Search for the cell housing the specified text and yield its [X, Y] center coordinate. 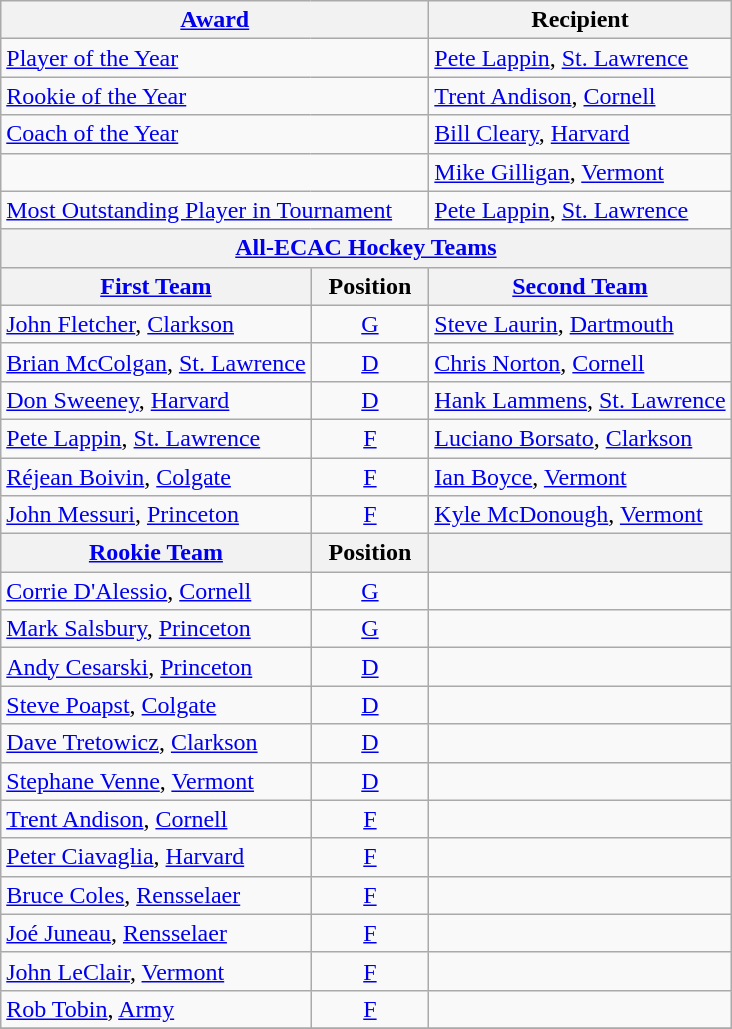
Ian Boyce, Vermont [580, 477]
Steve Laurin, Dartmouth [580, 324]
Bill Cleary, Harvard [580, 134]
Award [215, 20]
Joé Juneau, Rensselaer [156, 933]
Steve Poapst, Colgate [156, 705]
Mike Gilligan, Vermont [580, 172]
Second Team [580, 286]
Rookie of the Year [215, 96]
Brian McColgan, St. Lawrence [156, 362]
Chris Norton, Cornell [580, 362]
Recipient [580, 20]
Rookie Team [156, 553]
Player of the Year [215, 58]
John Fletcher, Clarkson [156, 324]
Réjean Boivin, Colgate [156, 477]
Don Sweeney, Harvard [156, 400]
Most Outstanding Player in Tournament [215, 210]
First Team [156, 286]
Luciano Borsato, Clarkson [580, 438]
All-ECAC Hockey Teams [366, 248]
Rob Tobin, Army [156, 1009]
Dave Tretowicz, Clarkson [156, 743]
Mark Salsbury, Princeton [156, 629]
Kyle McDonough, Vermont [580, 515]
Corrie D'Alessio, Cornell [156, 591]
Peter Ciavaglia, Harvard [156, 857]
John Messuri, Princeton [156, 515]
Andy Cesarski, Princeton [156, 667]
Hank Lammens, St. Lawrence [580, 400]
Coach of the Year [215, 134]
John LeClair, Vermont [156, 971]
Stephane Venne, Vermont [156, 781]
Bruce Coles, Rensselaer [156, 895]
